Provide the (X, Y) coordinate of the cell's center where the given text is located.  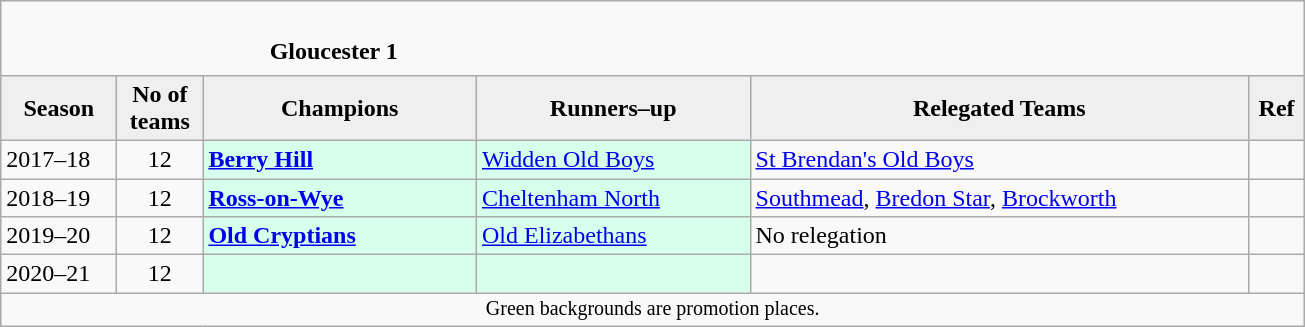
No of teams (160, 108)
St Brendan's Old Boys (1000, 159)
Ross-on-Wye (340, 197)
2018–19 (59, 197)
Champions (340, 108)
Cheltenham North (613, 197)
Old Elizabethans (613, 236)
Southmead, Bredon Star, Brockworth (1000, 197)
Old Cryptians (340, 236)
Season (59, 108)
Widden Old Boys (613, 159)
Runners–up (613, 108)
Relegated Teams (1000, 108)
2020–21 (59, 274)
Ref (1277, 108)
2019–20 (59, 236)
Berry Hill (340, 159)
Green backgrounds are promotion places. (653, 310)
2017–18 (59, 159)
No relegation (1000, 236)
